Output the [X, Y] coordinate of the center of the cell containing the given text.  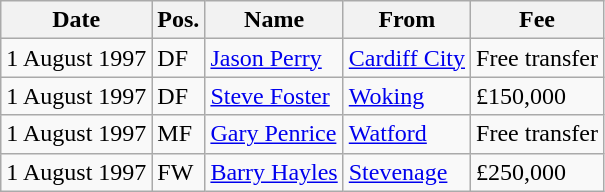
£150,000 [538, 96]
Barry Hayles [274, 172]
Stevenage [406, 172]
MF [178, 134]
Name [274, 20]
FW [178, 172]
Woking [406, 96]
Date [76, 20]
Gary Penrice [274, 134]
Steve Foster [274, 96]
£250,000 [538, 172]
Cardiff City [406, 58]
From [406, 20]
Watford [406, 134]
Fee [538, 20]
Jason Perry [274, 58]
Pos. [178, 20]
